Provide the (x, y) coordinate of the cell's center where the given text is located.  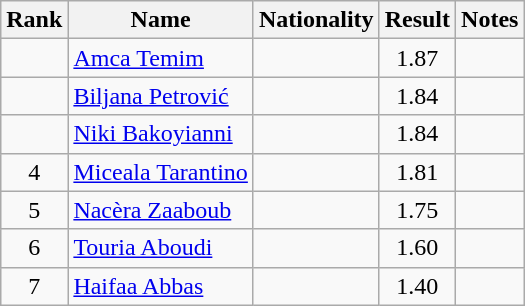
Niki Bakoyianni (161, 134)
1.75 (417, 210)
4 (34, 172)
Name (161, 20)
Nationality (316, 20)
Miceala Tarantino (161, 172)
6 (34, 248)
1.87 (417, 58)
Amca Temim (161, 58)
Rank (34, 20)
Touria Aboudi (161, 248)
5 (34, 210)
1.40 (417, 286)
1.60 (417, 248)
Nacèra Zaaboub (161, 210)
Biljana Petrović (161, 96)
1.81 (417, 172)
Notes (490, 20)
Haifaa Abbas (161, 286)
7 (34, 286)
Result (417, 20)
